Identify which cell holds the provided text, then report its (X, Y) central coordinate. 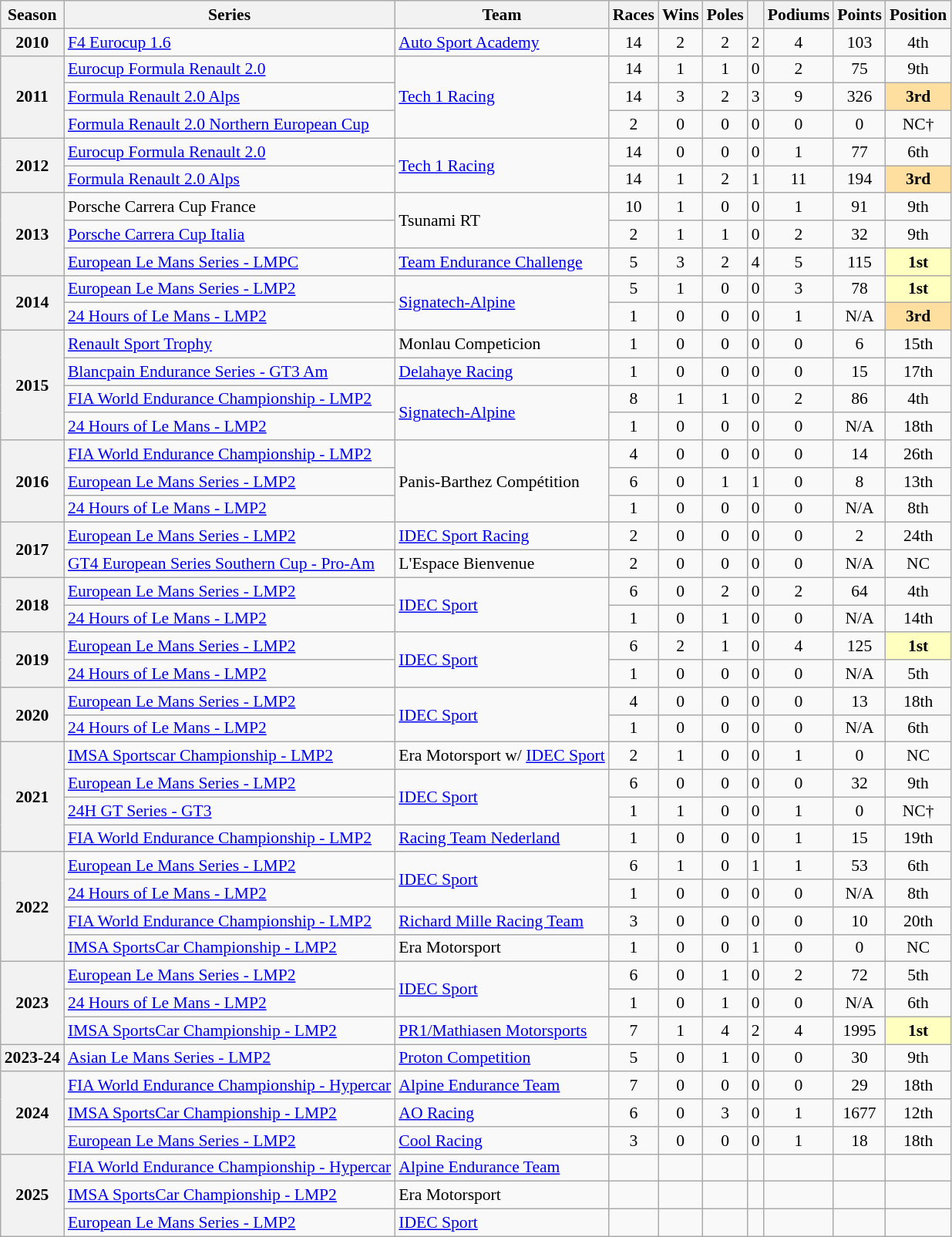
Auto Sport Academy (502, 42)
Tsunami RT (502, 220)
77 (859, 152)
2015 (32, 385)
AO Racing (502, 1113)
2011 (32, 97)
2017 (32, 550)
29 (859, 1086)
75 (859, 69)
2019 (32, 660)
2016 (32, 481)
18 (859, 1141)
115 (859, 262)
24th (918, 536)
PR1/Mathiasen Motorsports (502, 1030)
2021 (32, 797)
30 (859, 1058)
13 (859, 701)
2010 (32, 42)
2022 (32, 907)
Porsche Carrera Cup France (230, 207)
15th (918, 345)
European Le Mans Series - LMPC (230, 262)
Racing Team Nederland (502, 839)
2014 (32, 302)
Series (230, 15)
Position (918, 15)
Team Endurance Challenge (502, 262)
Formula Renault 2.0 Northern European Cup (230, 125)
IMSA Sportscar Championship - LMP2 (230, 756)
GT4 European Series Southern Cup - Pro-Am (230, 564)
Poles (725, 15)
53 (859, 866)
Wins (681, 15)
Renault Sport Trophy (230, 345)
9 (799, 97)
1677 (859, 1113)
IDEC Sport Racing (502, 536)
91 (859, 207)
19th (918, 839)
194 (859, 180)
Richard Mille Racing Team (502, 921)
11 (799, 180)
Blancpain Endurance Series - GT3 Am (230, 371)
1995 (859, 1030)
13th (918, 482)
2012 (32, 165)
F4 Eurocup 1.6 (230, 42)
64 (859, 591)
2024 (32, 1113)
Races (634, 15)
20th (918, 921)
Panis-Barthez Compétition (502, 481)
Proton Competition (502, 1058)
Delahaye Racing (502, 371)
Asian Le Mans Series - LMP2 (230, 1058)
2025 (32, 1195)
78 (859, 289)
103 (859, 42)
Points (859, 15)
12th (918, 1113)
326 (859, 97)
2020 (32, 715)
L'Espace Bienvenue (502, 564)
2018 (32, 604)
Cool Racing (502, 1141)
26th (918, 454)
2023 (32, 1003)
17th (918, 371)
Season (32, 15)
Podiums (799, 15)
2013 (32, 234)
86 (859, 399)
125 (859, 647)
Era Motorsport w/ IDEC Sport (502, 756)
Porsche Carrera Cup Italia (230, 234)
72 (859, 976)
Monlau Competicion (502, 345)
24H GT Series - GT3 (230, 811)
14th (918, 619)
2023-24 (32, 1058)
Team (502, 15)
